Find where the given text appears and provide that cell's center as [X, Y] coordinate. 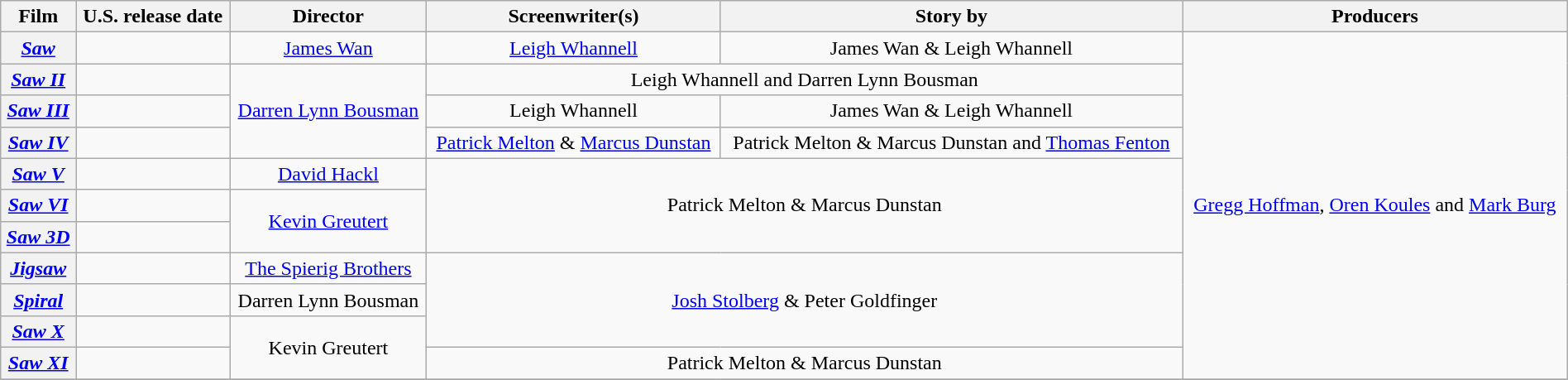
Patrick Melton & Marcus Dunstan and Thomas Fenton [951, 142]
Saw IV [38, 142]
U.S. release date [153, 17]
Gregg Hoffman, Oren Koules and Mark Burg [1375, 205]
Saw 3D [38, 237]
Director [328, 17]
Saw [38, 48]
Leigh Whannell and Darren Lynn Bousman [805, 79]
Spiral [38, 300]
James Wan [328, 48]
Josh Stolberg & Peter Goldfinger [805, 300]
David Hackl [328, 174]
Saw V [38, 174]
Film [38, 17]
Saw XI [38, 363]
Story by [951, 17]
Saw VI [38, 205]
The Spierig Brothers [328, 268]
Saw X [38, 331]
Saw III [38, 111]
Producers [1375, 17]
Saw II [38, 79]
Jigsaw [38, 268]
Screenwriter(s) [574, 17]
